Pinpoint the cell where the given text exists, returning its (x, y) midpoint coordinate. 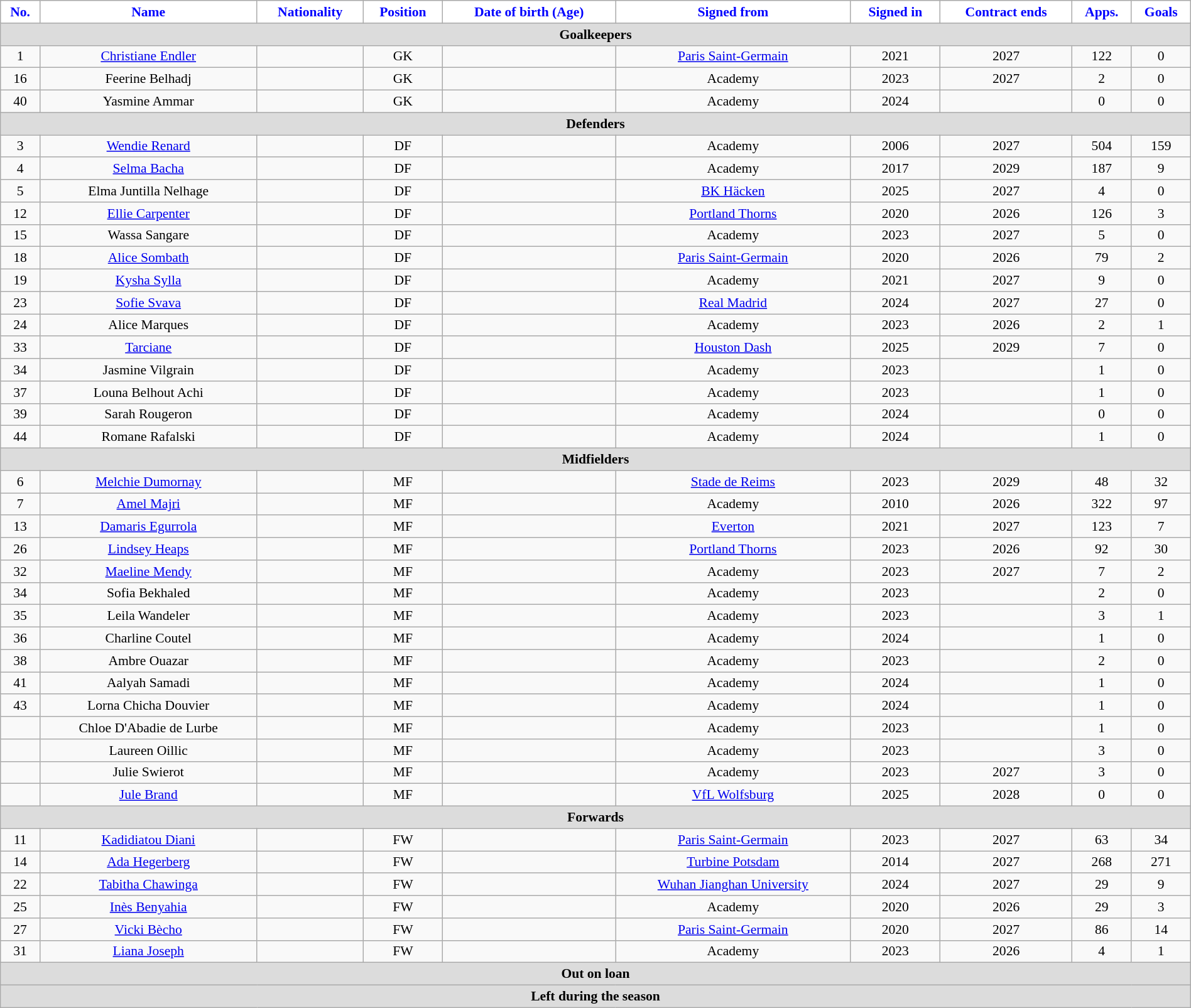
15 (20, 236)
Vicki Bècho (148, 929)
2006 (896, 146)
Damaris Egurrola (148, 527)
Alice Marques (148, 325)
Jule Brand (148, 795)
Contract ends (1006, 12)
Houston Dash (733, 348)
39 (20, 415)
Julie Swierot (148, 772)
Out on loan (595, 974)
22 (20, 885)
Christiane Endler (148, 57)
Selma Bacha (148, 169)
Turbine Potsdam (733, 862)
79 (1102, 258)
Chloe D'Abadie de Lurbe (148, 728)
12 (20, 214)
Signed in (896, 12)
Wendie Renard (148, 146)
Liana Joseph (148, 951)
Romane Rafalski (148, 437)
Sofia Bekhaled (148, 593)
92 (1102, 549)
Wuhan Jianghan University (733, 885)
30 (1161, 549)
Forwards (595, 818)
86 (1102, 929)
Kadidiatou Diani (148, 840)
Aalyah Samadi (148, 683)
23 (20, 303)
Leila Wandeler (148, 616)
Left during the season (595, 997)
48 (1102, 482)
Signed from (733, 12)
26 (20, 549)
123 (1102, 527)
40 (20, 102)
43 (20, 706)
97 (1161, 504)
Jasmine Vilgrain (148, 370)
126 (1102, 214)
2010 (896, 504)
Inès Benyahia (148, 907)
41 (20, 683)
Amel Majri (148, 504)
Tabitha Chawinga (148, 885)
Sofie Svava (148, 303)
Defenders (595, 124)
122 (1102, 57)
2028 (1006, 795)
Sarah Rougeron (148, 415)
Feerine Belhadj (148, 79)
Date of birth (Age) (529, 12)
Goalkeepers (595, 35)
Elma Juntilla Nelhage (148, 191)
Laureen Oillic (148, 751)
Louna Belhout Achi (148, 393)
11 (20, 840)
Maeline Mendy (148, 572)
Ambre Ouazar (148, 661)
33 (20, 348)
13 (20, 527)
6 (20, 482)
25 (20, 907)
2017 (896, 169)
Melchie Dumornay (148, 482)
Goals (1161, 12)
Name (148, 12)
271 (1161, 862)
Position (403, 12)
18 (20, 258)
No. (20, 12)
Apps. (1102, 12)
187 (1102, 169)
Ellie Carpenter (148, 214)
2014 (896, 862)
Alice Sombath (148, 258)
322 (1102, 504)
36 (20, 639)
31 (20, 951)
16 (20, 79)
268 (1102, 862)
159 (1161, 146)
504 (1102, 146)
Real Madrid (733, 303)
Lorna Chicha Douvier (148, 706)
Kysha Sylla (148, 281)
Yasmine Ammar (148, 102)
44 (20, 437)
24 (20, 325)
35 (20, 616)
Lindsey Heaps (148, 549)
Tarciane (148, 348)
63 (1102, 840)
19 (20, 281)
Charline Coutel (148, 639)
Midfielders (595, 460)
37 (20, 393)
38 (20, 661)
Nationality (310, 12)
Ada Hegerberg (148, 862)
Stade de Reims (733, 482)
Everton (733, 527)
VfL Wolfsburg (733, 795)
BK Häcken (733, 191)
Wassa Sangare (148, 236)
